Provide the [x, y] coordinate of the cell's center where the given text is located.  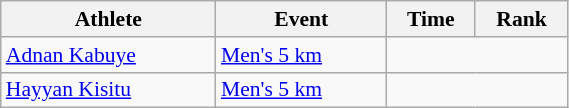
Hayyan Kisitu [108, 90]
Rank [522, 19]
Time [432, 19]
Event [302, 19]
Adnan Kabuye [108, 55]
Athlete [108, 19]
